Capture the cell that displays the provided text and extract its [x, y] central coordinate. 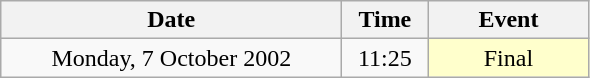
Time [385, 20]
Date [172, 20]
Monday, 7 October 2002 [172, 58]
Final [508, 58]
11:25 [385, 58]
Event [508, 20]
